Detect which cell encompasses the target text, then output its (X, Y) center coordinate. 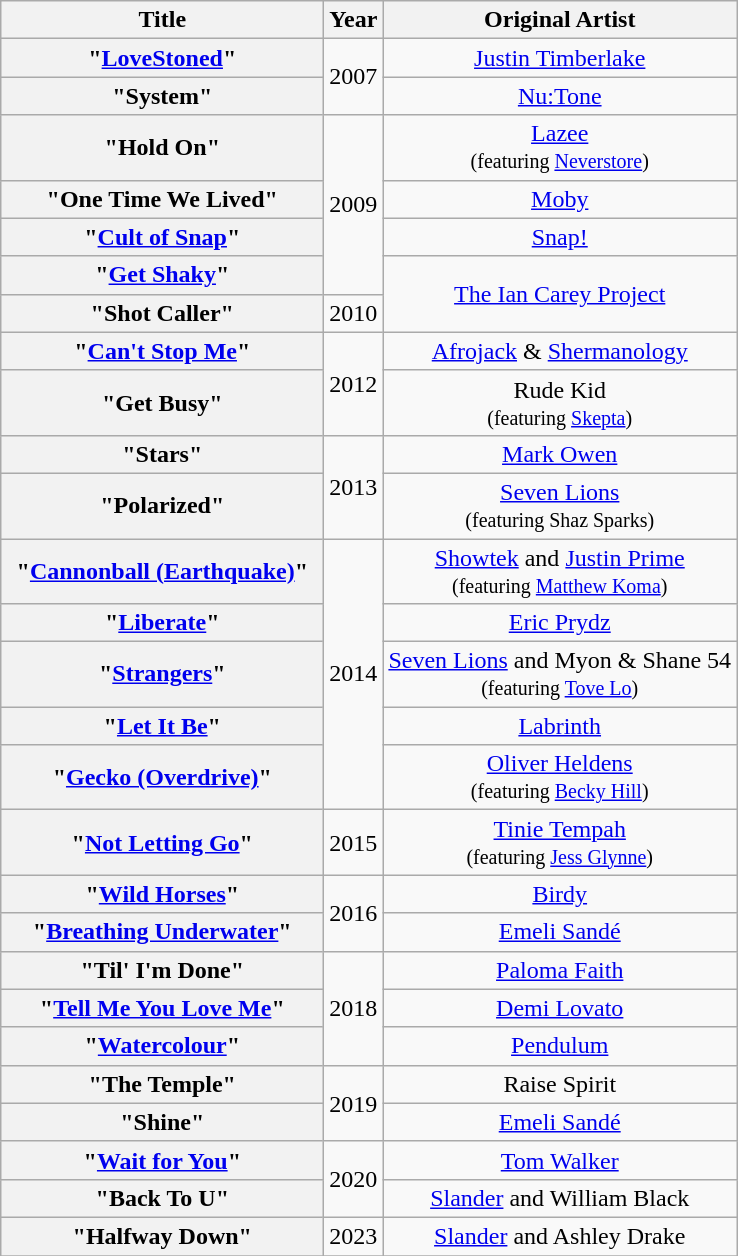
"System" (162, 96)
Title (162, 20)
"Stars" (162, 454)
Tinie Tempah(featuring Jess Glynne) (560, 842)
"Halfway Down" (162, 1236)
2018 (354, 1008)
"Not Letting Go" (162, 842)
Moby (560, 199)
"Cannonball (Earthquake)" (162, 570)
Tom Walker (560, 1160)
"Wild Horses" (162, 894)
2013 (354, 486)
"Can't Stop Me" (162, 351)
2012 (354, 384)
Seven Lions(featuring Shaz Sparks) (560, 506)
Seven Lions and Myon & Shane 54(featuring Tove Lo) (560, 674)
2009 (354, 204)
Raise Spirit (560, 1084)
"Strangers" (162, 674)
"Shine" (162, 1122)
Demi Lovato (560, 1008)
"Tell Me You Love Me" (162, 1008)
Snap! (560, 237)
"Get Shaky" (162, 275)
2020 (354, 1179)
"Gecko (Overdrive)" (162, 778)
2023 (354, 1236)
"Let It Be" (162, 726)
2010 (354, 313)
"One Time We Lived" (162, 199)
"LoveStoned" (162, 58)
"Back To U" (162, 1198)
2019 (354, 1103)
Original Artist (560, 20)
"Til' I'm Done" (162, 970)
2007 (354, 77)
Birdy (560, 894)
2016 (354, 913)
Slander and Ashley Drake (560, 1236)
"Get Busy" (162, 402)
Showtek and Justin Prime(featuring Matthew Koma) (560, 570)
"The Temple" (162, 1084)
The Ian Carey Project (560, 294)
"Watercolour" (162, 1046)
Paloma Faith (560, 970)
2014 (354, 674)
"Shot Caller" (162, 313)
Rude Kid(featuring Skepta) (560, 402)
Nu:Tone (560, 96)
"Polarized" (162, 506)
"Hold On" (162, 148)
Mark Owen (560, 454)
Oliver Heldens(featuring Becky Hill) (560, 778)
Pendulum (560, 1046)
Labrinth (560, 726)
"Wait for You" (162, 1160)
Lazee(featuring Neverstore) (560, 148)
Justin Timberlake (560, 58)
Slander and William Black (560, 1198)
2015 (354, 842)
Afrojack & Shermanology (560, 351)
"Cult of Snap" (162, 237)
"Liberate" (162, 623)
Year (354, 20)
Eric Prydz (560, 623)
"Breathing Underwater" (162, 932)
